Output the [x, y] coordinate of the center of the cell containing the given text.  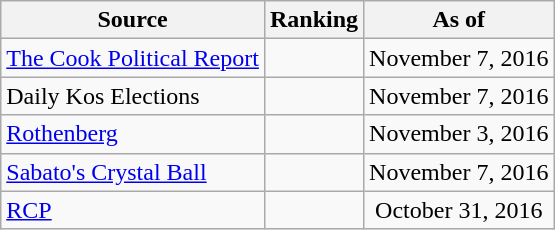
October 31, 2016 [459, 210]
The Cook Political Report [133, 58]
As of [459, 20]
Daily Kos Elections [133, 96]
November 3, 2016 [459, 134]
Ranking [314, 20]
Source [133, 20]
Sabato's Crystal Ball [133, 172]
Rothenberg [133, 134]
RCP [133, 210]
